Provide the (X, Y) coordinate of the cell's center where the given text is located.  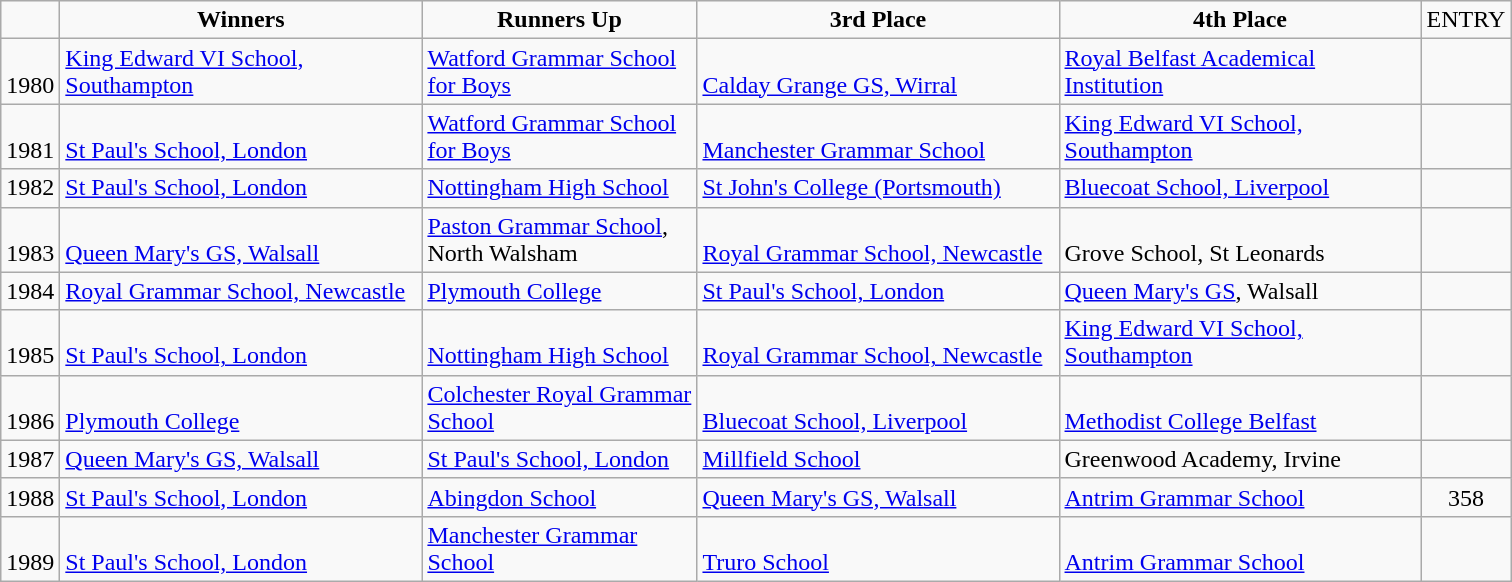
Abingdon School (560, 497)
1985 (30, 342)
Grove School, St Leonards (1240, 240)
Methodist College Belfast (1240, 408)
1980 (30, 72)
1982 (30, 188)
Calday Grange GS, Wirral (878, 72)
Royal Belfast Academical Institution (1240, 72)
1984 (30, 291)
3rd Place (878, 20)
Runners Up (560, 20)
1989 (30, 548)
1986 (30, 408)
Winners (241, 20)
Truro School (878, 548)
ENTRY (1466, 20)
1983 (30, 240)
1987 (30, 459)
1988 (30, 497)
Paston Grammar School, North Walsham (560, 240)
St John's College (Portsmouth) (878, 188)
1981 (30, 136)
Colchester Royal Grammar School (560, 408)
358 (1466, 497)
Millfield School (878, 459)
Greenwood Academy, Irvine (1240, 459)
4th Place (1240, 20)
